Determine the [X, Y] coordinate at the center of the cell enclosing the given text.  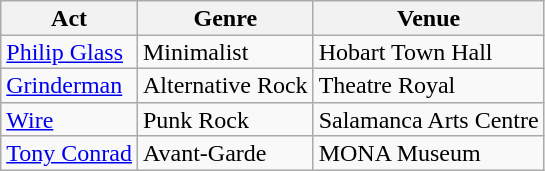
Venue [428, 18]
Punk Rock [225, 119]
Wire [70, 119]
MONA Museum [428, 153]
Grinderman [70, 85]
Philip Glass [70, 52]
Minimalist [225, 52]
Tony Conrad [70, 153]
Act [70, 18]
Salamanca Arts Centre [428, 119]
Theatre Royal [428, 85]
Avant-Garde [225, 153]
Alternative Rock [225, 85]
Hobart Town Hall [428, 52]
Genre [225, 18]
